Detect which cell encompasses the target text, then output its [X, Y] center coordinate. 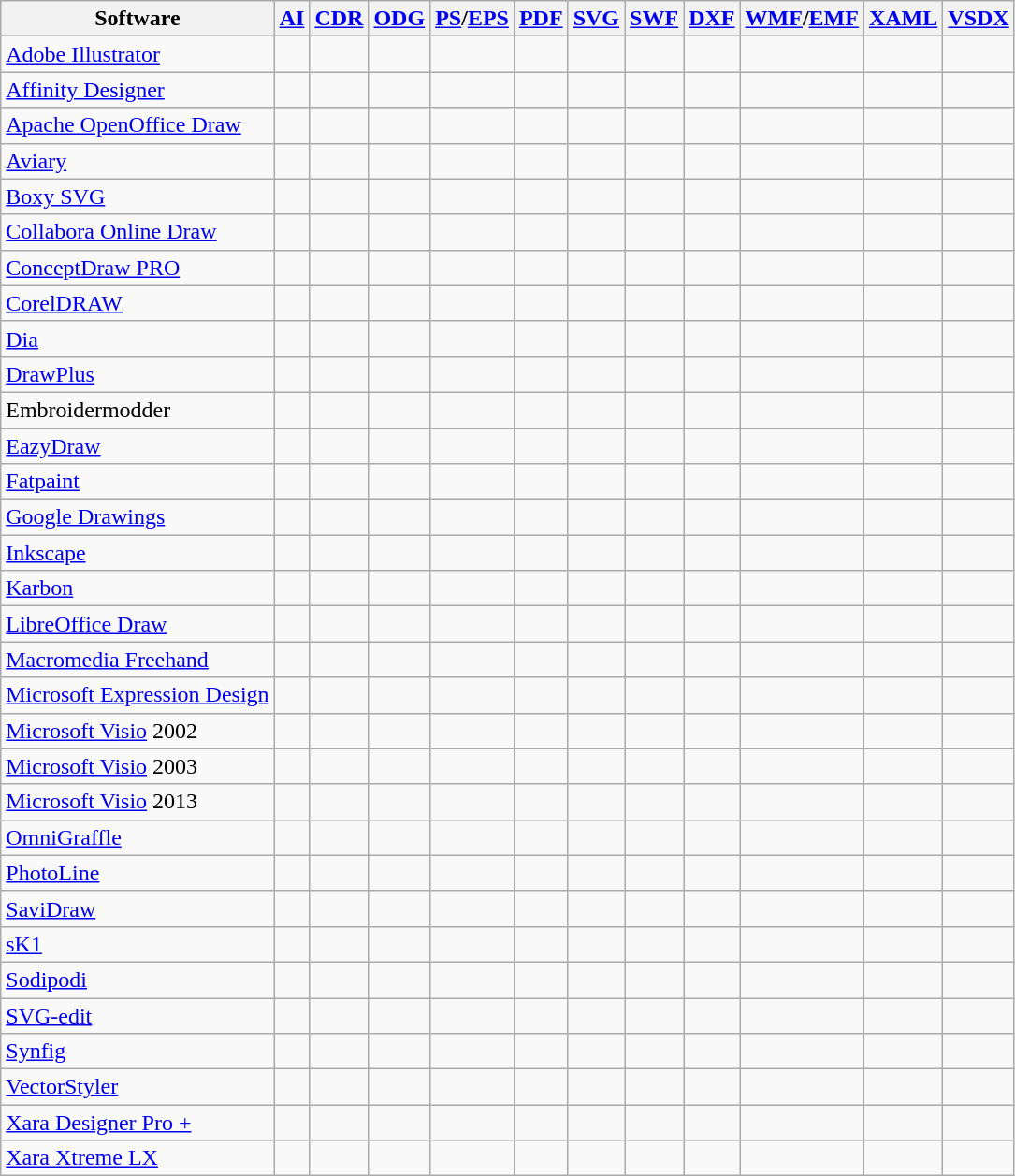
Dia [138, 339]
Xara Designer Pro + [138, 1123]
ConceptDraw PRO [138, 268]
Boxy SVG [138, 196]
Macromedia Freehand [138, 660]
Microsoft Visio 2002 [138, 731]
PS/EPS [472, 19]
SVG-edit [138, 1015]
Karbon [138, 588]
Xara Xtreme LX [138, 1158]
XAML [903, 19]
LibreOffice Draw [138, 624]
Fatpaint [138, 482]
DrawPlus [138, 374]
PDF [541, 19]
Collabora Online Draw [138, 232]
sK1 [138, 944]
Software [138, 19]
Adobe Illustrator [138, 54]
Microsoft Visio 2013 [138, 802]
DXF [712, 19]
Affinity Designer [138, 90]
ODG [399, 19]
CDR [339, 19]
Microsoft Visio 2003 [138, 766]
Inkscape [138, 553]
Aviary [138, 161]
VectorStyler [138, 1087]
Sodipodi [138, 980]
PhotoLine [138, 873]
VSDX [979, 19]
Synfig [138, 1052]
Apache OpenOffice Draw [138, 125]
SWF [655, 19]
OmniGraffle [138, 837]
Embroidermodder [138, 410]
SaviDraw [138, 908]
Microsoft Expression Design [138, 695]
AI [292, 19]
SVG [596, 19]
EazyDraw [138, 446]
WMF/EMF [802, 19]
Google Drawings [138, 517]
CorelDRAW [138, 303]
